Search for the cell housing the specified text and yield its (X, Y) center coordinate. 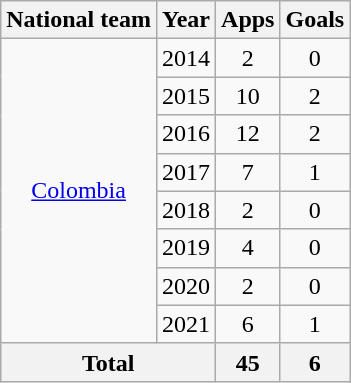
2018 (186, 210)
12 (248, 134)
2015 (186, 96)
45 (248, 362)
4 (248, 248)
2017 (186, 172)
Goals (315, 20)
Year (186, 20)
2016 (186, 134)
2014 (186, 58)
Colombia (79, 191)
2019 (186, 248)
National team (79, 20)
2021 (186, 324)
Apps (248, 20)
2020 (186, 286)
10 (248, 96)
Total (108, 362)
7 (248, 172)
